From the cell containing the given text, extract its center point as (x, y) coordinate. 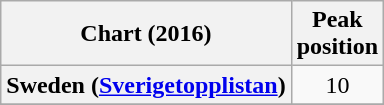
10 (337, 85)
Sweden (Sverigetopplistan) (146, 85)
Peakposition (337, 34)
Chart (2016) (146, 34)
